Scan for the cell matching the given text and deliver its (X, Y) coordinate at center. 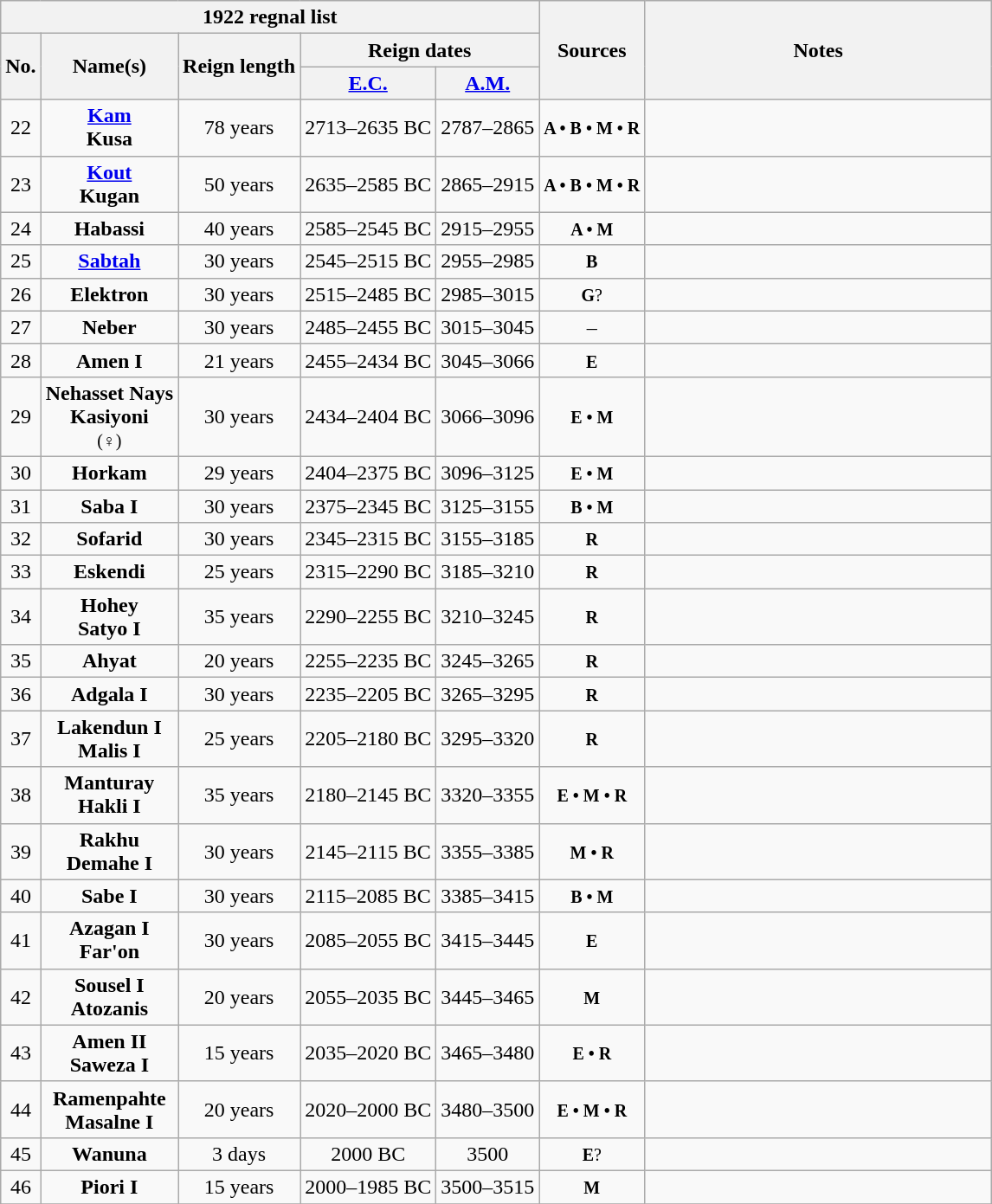
25 (21, 261)
30 (21, 473)
2085–2055 BC (369, 940)
2787–2865 (488, 128)
RamenpahteMasalne I (109, 1110)
31 (21, 506)
2000 BC (369, 1154)
2000–1985 BC (369, 1187)
43 (21, 1053)
27 (21, 327)
Sabtah (109, 261)
HoheySatyo I (109, 616)
E? (592, 1154)
3465–3480 (488, 1053)
E • R (592, 1053)
2055–2035 BC (369, 997)
3355–3385 (488, 852)
3500–3515 (488, 1187)
3295–3320 (488, 739)
Piori I (109, 1187)
Azagan IFar'on (109, 940)
3185–3210 (488, 572)
2115–2085 BC (369, 896)
3445–3465 (488, 997)
Amen IISaweza I (109, 1053)
1922 regnal list (270, 17)
40 (21, 896)
2404–2375 BC (369, 473)
37 (21, 739)
29 years (239, 473)
Sources (592, 50)
3385–3415 (488, 896)
2485–2455 BC (369, 327)
M • R (592, 852)
45 (21, 1154)
22 (21, 128)
21 years (239, 360)
Sofarid (109, 539)
42 (21, 997)
50 years (239, 183)
2713–2635 BC (369, 128)
Ahyat (109, 661)
Lakendun IMalis I (109, 739)
Name(s) (109, 67)
35 (21, 661)
A • M (592, 229)
Neber (109, 327)
G? (592, 294)
KoutKugan (109, 183)
Notes (819, 50)
2985–3015 (488, 294)
– (592, 327)
Nehasset NaysKasiyoni(♀) (109, 416)
3125–3155 (488, 506)
39 (21, 852)
3500 (488, 1154)
2515–2485 BC (369, 294)
2434–2404 BC (369, 416)
E.C. (369, 83)
3245–3265 (488, 661)
28 (21, 360)
33 (21, 572)
2205–2180 BC (369, 739)
40 years (239, 229)
32 (21, 539)
3066–3096 (488, 416)
Amen I (109, 360)
2035–2020 BC (369, 1053)
2020–2000 BC (369, 1110)
RakhuDemahe I (109, 852)
Sabe I (109, 896)
2290–2255 BC (369, 616)
Habassi (109, 229)
No. (21, 67)
KamKusa (109, 128)
B (592, 261)
2255–2235 BC (369, 661)
2585–2545 BC (369, 229)
Saba I (109, 506)
3210–3245 (488, 616)
2180–2145 BC (369, 795)
2455–2434 BC (369, 360)
Horkam (109, 473)
26 (21, 294)
2955–2985 (488, 261)
ManturayHakli I (109, 795)
A.M. (488, 83)
3415–3445 (488, 940)
2315–2290 BC (369, 572)
2345–2315 BC (369, 539)
2145–2115 BC (369, 852)
Adgala I (109, 694)
Eskendi (109, 572)
Elektron (109, 294)
29 (21, 416)
34 (21, 616)
Wanuna (109, 1154)
24 (21, 229)
Reign length (239, 67)
2635–2585 BC (369, 183)
2545–2515 BC (369, 261)
3155–3185 (488, 539)
36 (21, 694)
78 years (239, 128)
44 (21, 1110)
2865–2915 (488, 183)
Reign dates (420, 50)
2915–2955 (488, 229)
2235–2205 BC (369, 694)
3045–3066 (488, 360)
46 (21, 1187)
3096–3125 (488, 473)
3 days (239, 1154)
23 (21, 183)
3480–3500 (488, 1110)
3320–3355 (488, 795)
41 (21, 940)
38 (21, 795)
3265–3295 (488, 694)
3015–3045 (488, 327)
Sousel IAtozanis (109, 997)
2375–2345 BC (369, 506)
